Return [x, y] of the center of cell containing provided text 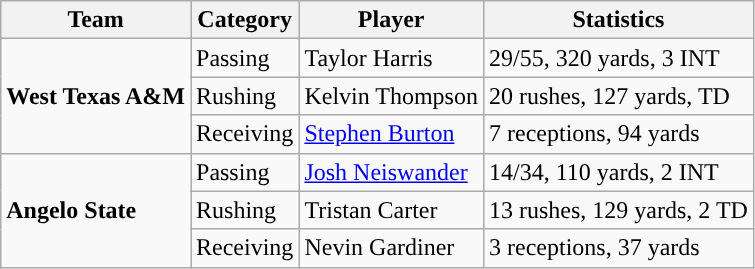
14/34, 110 yards, 2 INT [618, 172]
Taylor Harris [392, 58]
Statistics [618, 20]
Nevin Gardiner [392, 248]
Category [244, 20]
Team [96, 20]
3 receptions, 37 yards [618, 248]
Player [392, 20]
Angelo State [96, 210]
7 receptions, 94 yards [618, 134]
Stephen Burton [392, 134]
20 rushes, 127 yards, TD [618, 96]
Tristan Carter [392, 210]
13 rushes, 129 yards, 2 TD [618, 210]
29/55, 320 yards, 3 INT [618, 58]
West Texas A&M [96, 96]
Kelvin Thompson [392, 96]
Josh Neiswander [392, 172]
